Extract the [x, y] coordinate from the center of the cell holding the provided text.  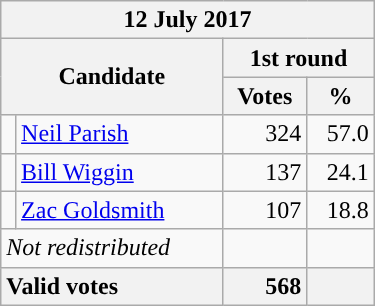
Candidate [112, 77]
Valid votes [112, 286]
18.8 [340, 210]
568 [265, 286]
Bill Wiggin [120, 172]
24.1 [340, 172]
12 July 2017 [188, 20]
324 [265, 134]
57.0 [340, 134]
107 [265, 210]
Neil Parish [120, 134]
1st round [298, 58]
% [340, 96]
Not redistributed [112, 248]
137 [265, 172]
Votes [265, 96]
Zac Goldsmith [120, 210]
